Find where the given text appears and provide that cell's center as (x, y) coordinate. 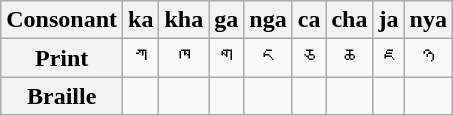
cha (350, 20)
ང (268, 58)
ཉ (428, 58)
ཀ (141, 58)
nga (268, 20)
ཅ (309, 58)
Consonant (62, 20)
ja (388, 20)
kha (184, 20)
ga (226, 20)
ག (226, 58)
ca (309, 20)
nya (428, 20)
ཇ (388, 58)
ཁ (184, 58)
Braille (62, 96)
Print (62, 58)
ཆ (350, 58)
ka (141, 20)
